Search for the cell housing the specified text and yield its [x, y] center coordinate. 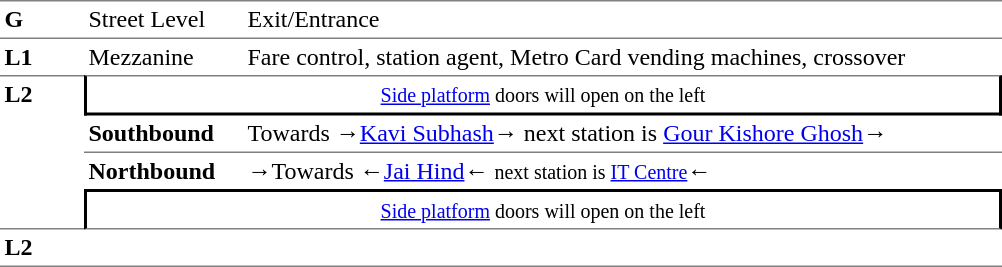
G [42, 20]
Southbound [164, 135]
L2 [42, 152]
Exit/Entrance [622, 20]
→Towards ←Jai Hind← next station is IT Centre← [622, 171]
Mezzanine [164, 57]
Street Level [164, 20]
Northbound [164, 171]
Towards →Kavi Subhash→ next station is Gour Kishore Ghosh→ [622, 135]
L1 [42, 57]
Fare control, station agent, Metro Card vending machines, crossover [622, 57]
